Identify which cell holds the provided text, then report its (X, Y) central coordinate. 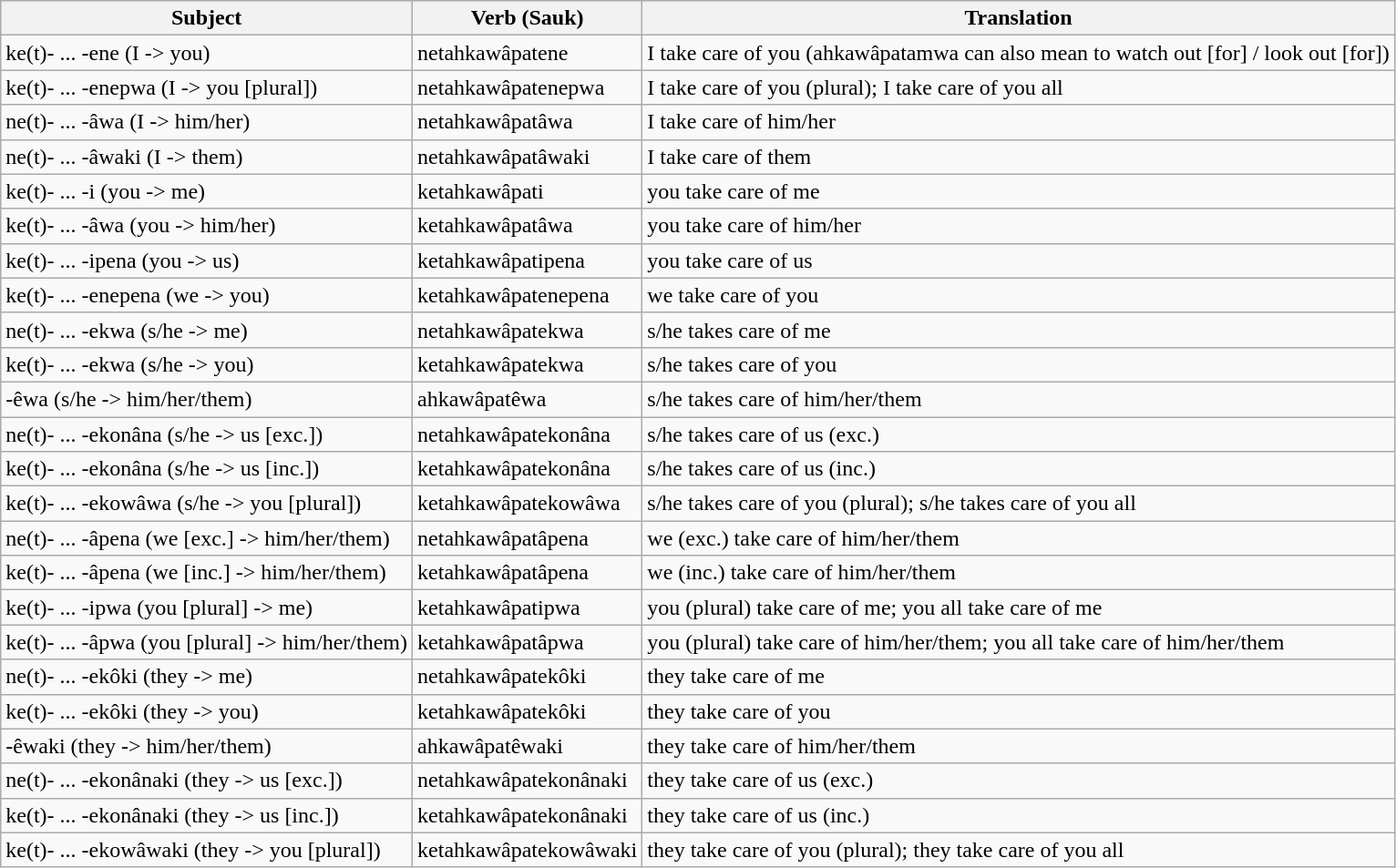
ke(t)- ... -enepwa (I -> you [plural]) (207, 87)
ke(t)- ... -ekowâwa (s/he -> you [plural]) (207, 504)
they take care of you (1019, 711)
ne(t)- ... -âpena (we [exc.] -> him/her/them) (207, 538)
netahkawâpatenepwa (528, 87)
netahkawâpatekôki (528, 677)
netahkawâpatâwaki (528, 157)
ke(t)- ... -ekwa (s/he -> you) (207, 364)
netahkawâpatâwa (528, 122)
ahkawâpatêwaki (528, 746)
Translation (1019, 18)
ke(t)- ... -ipwa (you [plural] -> me) (207, 608)
ketahkawâpatipena (528, 260)
s/he takes care of us (inc.) (1019, 469)
ne(t)- ... -âwa (I -> him/her) (207, 122)
they take care of us (inc.) (1019, 815)
I take care of him/her (1019, 122)
ke(t)- ... -ene (I -> you) (207, 53)
you take care of me (1019, 191)
Subject (207, 18)
ketahkawâpatekonânaki (528, 815)
ketahkawâpatekonâna (528, 469)
we (exc.) take care of him/her/them (1019, 538)
you (plural) take care of me; you all take care of me (1019, 608)
you take care of us (1019, 260)
ne(t)- ... -ekwa (s/he -> me) (207, 330)
you (plural) take care of him/her/them; you all take care of him/her/them (1019, 642)
ketahkawâpatekowâwaki (528, 850)
-êwaki (they -> him/her/them) (207, 746)
ne(t)- ... -ekôki (they -> me) (207, 677)
ketahkawâpatekwa (528, 364)
you take care of him/her (1019, 226)
ketahkawâpatekôki (528, 711)
they take care of you (plural); they take care of you all (1019, 850)
s/he takes care of me (1019, 330)
netahkawâpatâpena (528, 538)
ketahkawâpatipwa (528, 608)
ke(t)- ... -ekonâna (s/he -> us [inc.]) (207, 469)
netahkawâpatekonânaki (528, 781)
I take care of you (plural); I take care of you all (1019, 87)
s/he takes care of us (exc.) (1019, 434)
they take care of him/her/them (1019, 746)
ketahkawâpatekowâwa (528, 504)
Verb (Sauk) (528, 18)
ahkawâpatêwa (528, 399)
ketahkawâpatâwa (528, 226)
we (inc.) take care of him/her/them (1019, 573)
ke(t)- ... -âpena (we [inc.] -> him/her/them) (207, 573)
ke(t)- ... -âpwa (you [plural] -> him/her/them) (207, 642)
ketahkawâpatâpwa (528, 642)
ke(t)- ... -i (you -> me) (207, 191)
ke(t)- ... -âwa (you -> him/her) (207, 226)
netahkawâpatekonâna (528, 434)
ne(t)- ... -ekonâna (s/he -> us [exc.]) (207, 434)
ketahkawâpatâpena (528, 573)
I take care of them (1019, 157)
-êwa (s/he -> him/her/them) (207, 399)
ke(t)- ... -enepena (we -> you) (207, 295)
s/he takes care of you (plural); s/he takes care of you all (1019, 504)
ke(t)- ... -ekowâwaki (they -> you [plural]) (207, 850)
we take care of you (1019, 295)
ne(t)- ... -âwaki (I -> them) (207, 157)
ketahkawâpati (528, 191)
ke(t)- ... -ekôki (they -> you) (207, 711)
netahkawâpatene (528, 53)
they take care of me (1019, 677)
ketahkawâpatenepena (528, 295)
they take care of us (exc.) (1019, 781)
I take care of you (ahkawâpatamwa can also mean to watch out [for] / look out [for]) (1019, 53)
ne(t)- ... -ekonânaki (they -> us [exc.]) (207, 781)
ke(t)- ... -ipena (you -> us) (207, 260)
ke(t)- ... -ekonânaki (they -> us [inc.]) (207, 815)
s/he takes care of you (1019, 364)
netahkawâpatekwa (528, 330)
s/he takes care of him/her/them (1019, 399)
